Find where the given text appears and provide that cell's center as [x, y] coordinate. 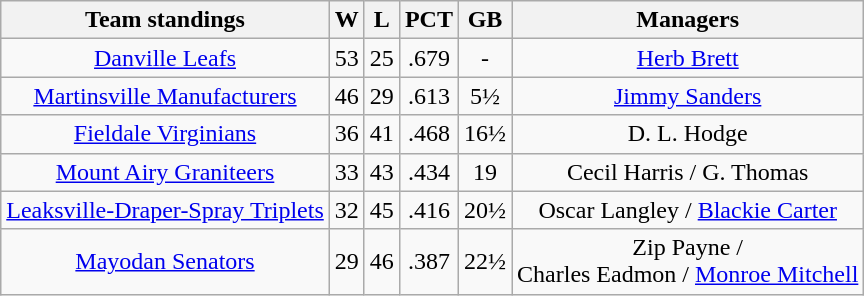
Zip Payne / Charles Eadmon / Monroe Mitchell [688, 262]
Martinsville Manufacturers [166, 96]
45 [382, 210]
W [346, 20]
33 [346, 172]
Herb Brett [688, 58]
.613 [428, 96]
16½ [484, 134]
41 [382, 134]
19 [484, 172]
.387 [428, 262]
5½ [484, 96]
43 [382, 172]
25 [382, 58]
Mayodan Senators [166, 262]
GB [484, 20]
53 [346, 58]
Danville Leafs [166, 58]
Fieldale Virginians [166, 134]
Team standings [166, 20]
PCT [428, 20]
36 [346, 134]
Oscar Langley / Blackie Carter [688, 210]
Mount Airy Graniteers [166, 172]
.416 [428, 210]
20½ [484, 210]
.468 [428, 134]
32 [346, 210]
Managers [688, 20]
Leaksville-Draper-Spray Triplets [166, 210]
D. L. Hodge [688, 134]
- [484, 58]
Jimmy Sanders [688, 96]
Cecil Harris / G. Thomas [688, 172]
.679 [428, 58]
L [382, 20]
.434 [428, 172]
22½ [484, 262]
